Return (x, y) of the center of cell containing provided text 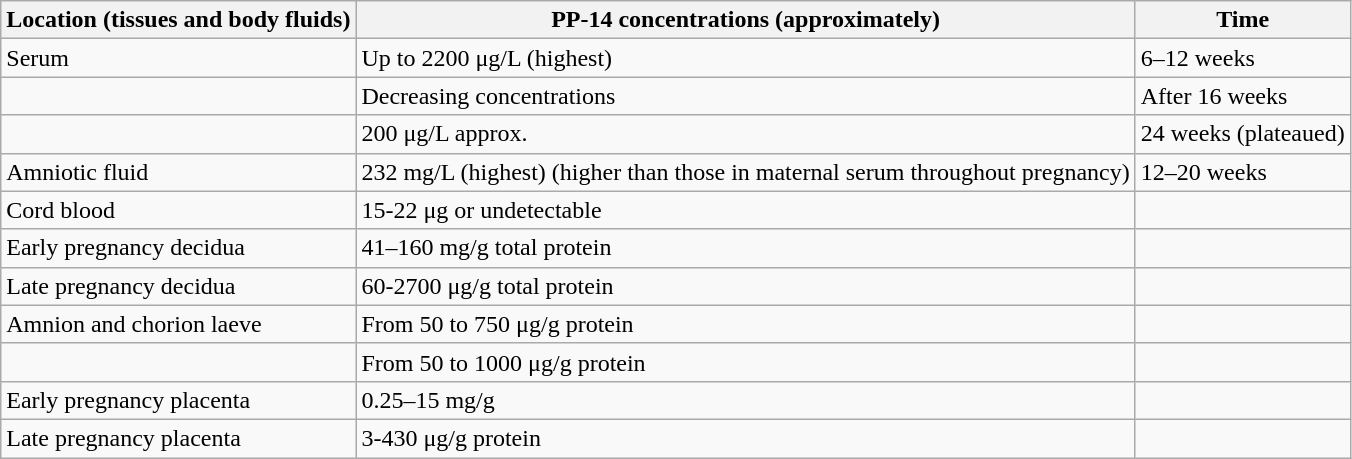
Amnion and chorion laeve (178, 324)
Serum (178, 58)
232 mg/L (highest) (higher than those in maternal serum throughout pregnancy) (746, 172)
200 μg/L approx. (746, 134)
Time (1242, 20)
3-430 μg/g protein (746, 438)
Decreasing concentrations (746, 96)
41–160 mg/g total protein (746, 248)
Cord blood (178, 210)
24 weeks (plateaued) (1242, 134)
15-22 μg or undetectable (746, 210)
Early pregnancy placenta (178, 400)
From 50 to 750 μg/g protein (746, 324)
0.25–15 mg/g (746, 400)
PP-14 concentrations (approximately) (746, 20)
After 16 weeks (1242, 96)
12–20 weeks (1242, 172)
Early pregnancy decidua (178, 248)
Amniotic fluid (178, 172)
Late pregnancy decidua (178, 286)
Up to 2200 μg/L (highest) (746, 58)
From 50 to 1000 μg/g protein (746, 362)
Location (tissues and body fluids) (178, 20)
Late pregnancy placenta (178, 438)
60-2700 μg/g total protein (746, 286)
6–12 weeks (1242, 58)
